Return [x, y] of the center of cell containing provided text 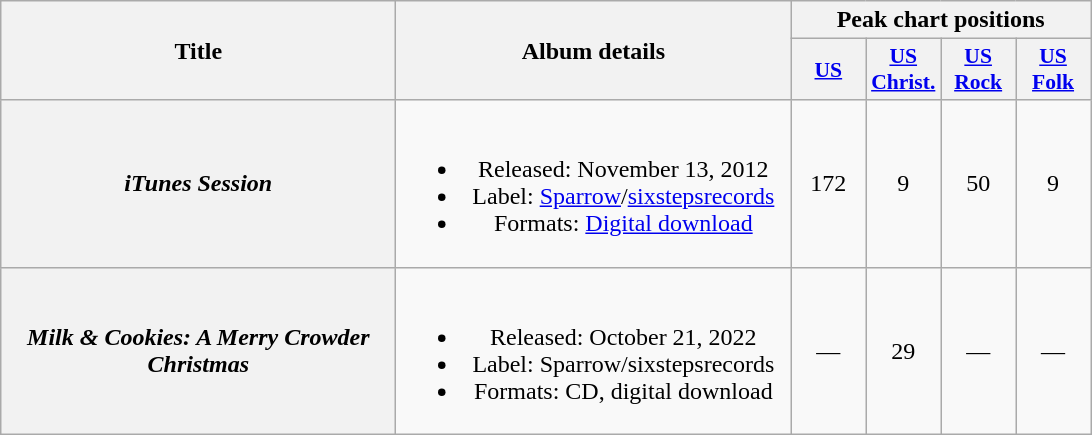
Released: October 21, 2022Label: Sparrow/sixstepsrecordsFormats: CD, digital download [594, 350]
172 [828, 184]
Peak chart positions [941, 20]
USFolk [1054, 70]
Album details [594, 50]
iTunes Session [198, 184]
US [828, 70]
50 [978, 184]
29 [904, 350]
Released: November 13, 2012Label: Sparrow/sixstepsrecordsFormats: Digital download [594, 184]
Title [198, 50]
USChrist. [904, 70]
Milk & Cookies: A Merry Crowder Christmas [198, 350]
USRock [978, 70]
